Find where the given text appears and provide that cell's center as [x, y] coordinate. 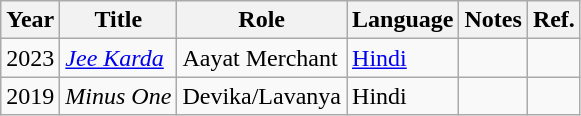
2019 [30, 96]
Role [262, 20]
Year [30, 20]
Jee Karda [118, 58]
2023 [30, 58]
Minus One [118, 96]
Notes [493, 20]
Title [118, 20]
Devika/Lavanya [262, 96]
Ref. [554, 20]
Language [403, 20]
Aayat Merchant [262, 58]
